Search for the cell housing the specified text and yield its [x, y] center coordinate. 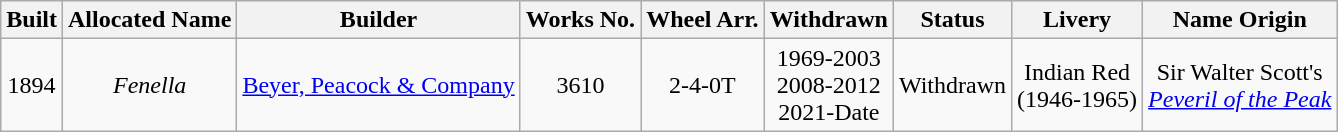
Livery [1078, 20]
Sir Walter Scott'sPeveril of the Peak [1240, 85]
Works No. [580, 20]
Built [32, 20]
Fenella [150, 85]
Builder [378, 20]
Beyer, Peacock & Company [378, 85]
3610 [580, 85]
Name Origin [1240, 20]
Wheel Arr. [702, 20]
Allocated Name [150, 20]
1894 [32, 85]
1969-20032008-20122021-Date [828, 85]
Indian Red(1946-1965) [1078, 85]
Status [952, 20]
2-4-0T [702, 85]
